Determine the (X, Y) coordinate at the center of the cell enclosing the given text.  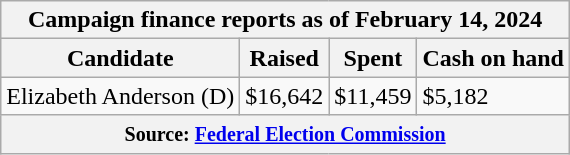
$11,459 (373, 96)
Cash on hand (493, 58)
Elizabeth Anderson (D) (120, 96)
$5,182 (493, 96)
Spent (373, 58)
Candidate (120, 58)
Raised (284, 58)
$16,642 (284, 96)
Campaign finance reports as of February 14, 2024 (286, 20)
Source: Federal Election Commission (286, 134)
